Search for the cell housing the specified text and yield its [X, Y] center coordinate. 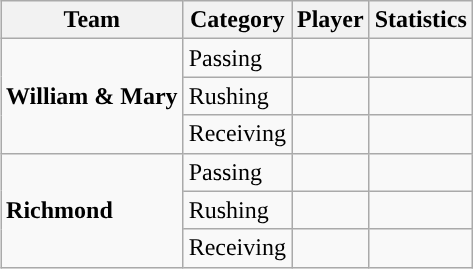
Category [237, 20]
Team [92, 20]
Statistics [420, 20]
Richmond [92, 210]
William & Mary [92, 96]
Player [331, 20]
